Capture the cell that displays the provided text and extract its [x, y] central coordinate. 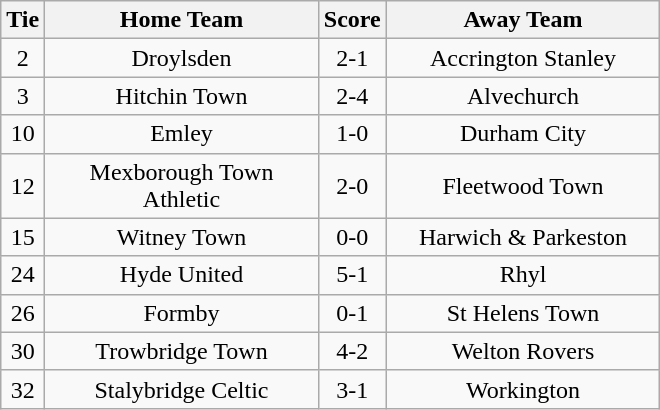
10 [23, 134]
Score [352, 20]
Home Team [182, 20]
Hyde United [182, 275]
Formby [182, 313]
2-1 [352, 58]
2 [23, 58]
12 [23, 186]
Accrington Stanley [523, 58]
Droylsden [182, 58]
4-2 [352, 351]
Rhyl [523, 275]
Alvechurch [523, 96]
Mexborough Town Athletic [182, 186]
Fleetwood Town [523, 186]
Away Team [523, 20]
Hitchin Town [182, 96]
30 [23, 351]
Stalybridge Celtic [182, 389]
Emley [182, 134]
0-0 [352, 237]
Trowbridge Town [182, 351]
26 [23, 313]
24 [23, 275]
St Helens Town [523, 313]
Durham City [523, 134]
Workington [523, 389]
32 [23, 389]
Witney Town [182, 237]
2-0 [352, 186]
15 [23, 237]
Harwich & Parkeston [523, 237]
2-4 [352, 96]
Welton Rovers [523, 351]
0-1 [352, 313]
5-1 [352, 275]
3-1 [352, 389]
Tie [23, 20]
1-0 [352, 134]
3 [23, 96]
